Extract the (x, y) coordinate from the center of the cell holding the provided text.  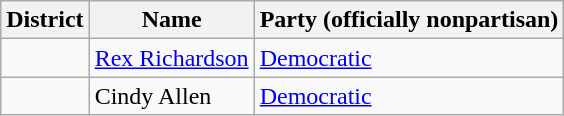
Party (officially nonpartisan) (409, 20)
Cindy Allen (172, 96)
District (45, 20)
Name (172, 20)
Rex Richardson (172, 58)
